Extract the [X, Y] coordinate from the center of the cell holding the provided text.  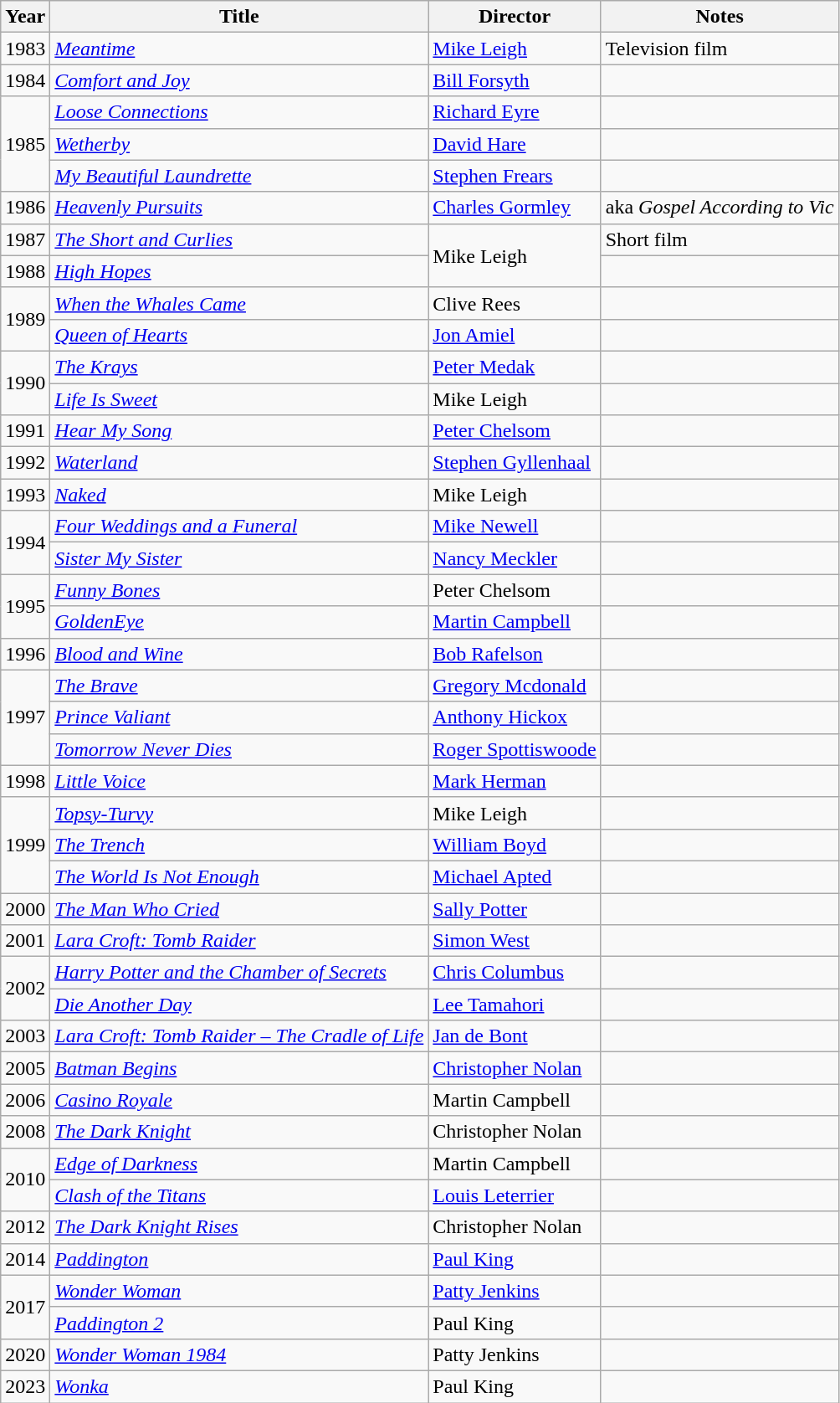
Stephen Gyllenhaal [515, 463]
Lara Croft: Tomb Raider – The Cradle of Life [239, 1036]
The Dark Knight [239, 1132]
Queen of Hearts [239, 335]
Wonder Woman [239, 1291]
Hear My Song [239, 431]
Waterland [239, 463]
My Beautiful Laundrette [239, 176]
Nancy Meckler [515, 558]
2020 [25, 1354]
The Krays [239, 367]
2005 [25, 1068]
Casino Royale [239, 1100]
Director [515, 17]
1987 [25, 239]
The Man Who Cried [239, 908]
Meantime [239, 49]
The Trench [239, 845]
Die Another Day [239, 1005]
1999 [25, 845]
The Short and Curlies [239, 239]
1997 [25, 717]
Batman Begins [239, 1068]
2008 [25, 1132]
2003 [25, 1036]
Michael Apted [515, 876]
Lara Croft: Tomb Raider [239, 941]
High Hopes [239, 271]
Jon Amiel [515, 335]
1989 [25, 319]
Comfort and Joy [239, 80]
2002 [25, 989]
Topsy-Turvy [239, 813]
Life Is Sweet [239, 399]
Loose Connections [239, 112]
1986 [25, 208]
Heavenly Pursuits [239, 208]
Clash of the Titans [239, 1195]
Sister My Sister [239, 558]
Title [239, 17]
Bill Forsyth [515, 80]
Simon West [515, 941]
Naked [239, 495]
aka Gospel According to Vic [720, 208]
Notes [720, 17]
The Brave [239, 686]
Mark Herman [515, 781]
1998 [25, 781]
David Hare [515, 144]
The World Is Not Enough [239, 876]
2023 [25, 1386]
Charles Gormley [515, 208]
GoldenEye [239, 622]
2001 [25, 941]
William Boyd [515, 845]
1991 [25, 431]
Sally Potter [515, 908]
Wetherby [239, 144]
The Dark Knight Rises [239, 1227]
Louis Leterrier [515, 1195]
1984 [25, 80]
1983 [25, 49]
Edge of Darkness [239, 1164]
1992 [25, 463]
Tomorrow Never Dies [239, 749]
Stephen Frears [515, 176]
Television film [720, 49]
Four Weddings and a Funeral [239, 527]
Year [25, 17]
Mike Newell [515, 527]
2012 [25, 1227]
Little Voice [239, 781]
Jan de Bont [515, 1036]
1996 [25, 654]
2006 [25, 1100]
Prince Valiant [239, 717]
1994 [25, 542]
Paddington [239, 1259]
Funny Bones [239, 590]
1995 [25, 606]
2000 [25, 908]
1988 [25, 271]
2014 [25, 1259]
When the Whales Came [239, 303]
Peter Medak [515, 367]
Paddington 2 [239, 1323]
Gregory Mcdonald [515, 686]
2010 [25, 1179]
Blood and Wine [239, 654]
Harry Potter and the Chamber of Secrets [239, 973]
Richard Eyre [515, 112]
Roger Spottiswoode [515, 749]
1993 [25, 495]
Chris Columbus [515, 973]
Short film [720, 239]
Wonka [239, 1386]
1990 [25, 383]
Bob Rafelson [515, 654]
2017 [25, 1307]
1985 [25, 144]
Wonder Woman 1984 [239, 1354]
Lee Tamahori [515, 1005]
Anthony Hickox [515, 717]
Clive Rees [515, 303]
